Find where the given text appears and provide that cell's center as [x, y] coordinate. 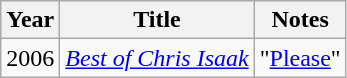
Title [157, 20]
Year [30, 20]
2006 [30, 58]
Notes [300, 20]
"Please" [300, 58]
Best of Chris Isaak [157, 58]
